Determine the (X, Y) coordinate at the center of the cell enclosing the given text.  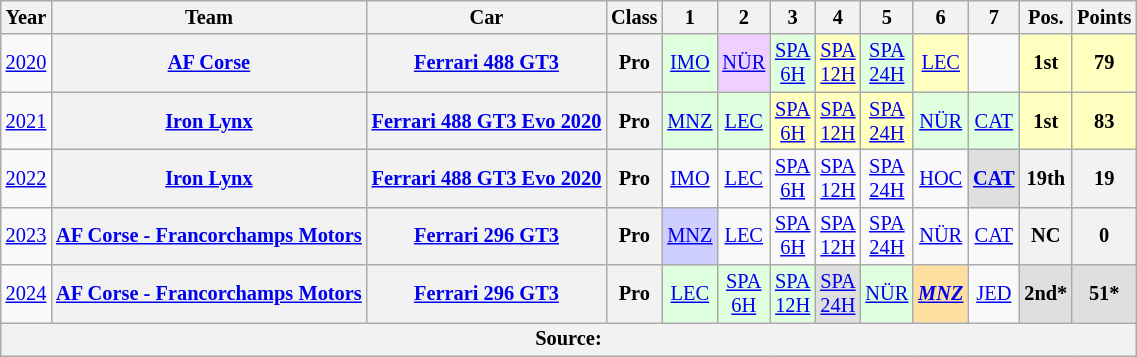
51* (1104, 294)
6 (940, 17)
2023 (26, 236)
2 (744, 17)
Points (1104, 17)
2021 (26, 121)
Team (208, 17)
HOC (940, 178)
NC (1046, 236)
83 (1104, 121)
7 (994, 17)
3 (792, 17)
79 (1104, 63)
Year (26, 17)
4 (838, 17)
2020 (26, 63)
19th (1046, 178)
Pos. (1046, 17)
JED (994, 294)
2022 (26, 178)
Car (487, 17)
Class (634, 17)
0 (1104, 236)
Source: (568, 339)
19 (1104, 178)
2nd* (1046, 294)
1 (690, 17)
AF Corse (208, 63)
5 (888, 17)
Ferrari 488 GT3 (487, 63)
2024 (26, 294)
